For the text-containing cell, return its midpoint in [x, y] coordinate format. 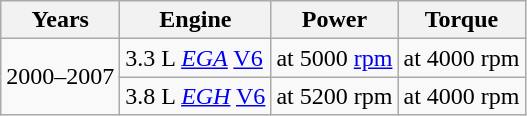
Torque [462, 20]
at 5000 rpm [334, 58]
3.3 L EGA V6 [196, 58]
3.8 L EGH V6 [196, 96]
Engine [196, 20]
2000–2007 [60, 77]
at 5200 rpm [334, 96]
Years [60, 20]
Power [334, 20]
